Search for the cell housing the specified text and yield its (X, Y) center coordinate. 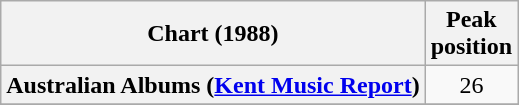
26 (471, 85)
Peakposition (471, 34)
Australian Albums (Kent Music Report) (213, 85)
Chart (1988) (213, 34)
